Identify which cell holds the provided text, then report its [X, Y] central coordinate. 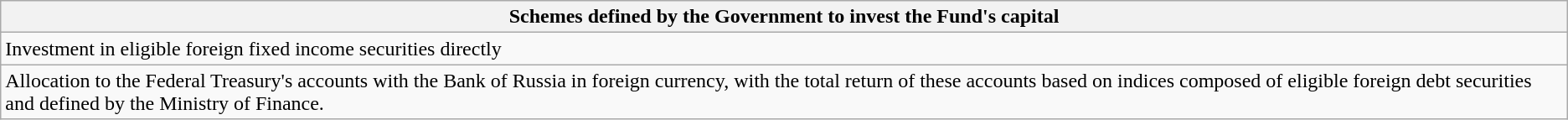
Investment in eligible foreign fixed income securities directly [784, 49]
Schemes defined by the Government to invest the Fund's capital [784, 17]
